From the cell containing the given text, extract its center point as (x, y) coordinate. 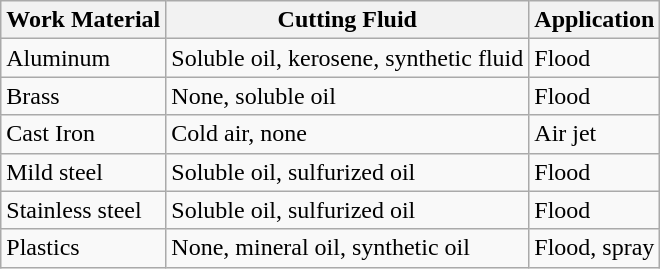
None, mineral oil, synthetic oil (348, 248)
Stainless steel (84, 210)
Air jet (594, 134)
Plastics (84, 248)
Brass (84, 96)
Application (594, 20)
None, soluble oil (348, 96)
Cutting Fluid (348, 20)
Aluminum (84, 58)
Flood, spray (594, 248)
Work Material (84, 20)
Cast Iron (84, 134)
Soluble oil, kerosene, synthetic fluid (348, 58)
Cold air, none (348, 134)
Mild steel (84, 172)
